Return (X, Y) of the center of cell containing provided text 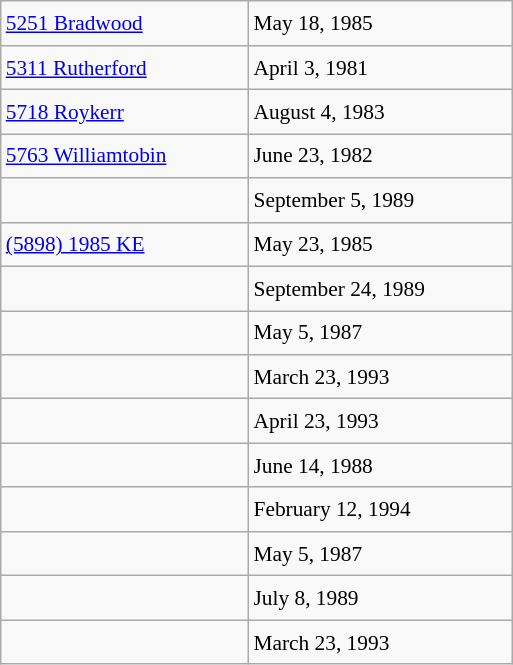
June 23, 1982 (380, 156)
February 12, 1994 (380, 509)
5718 Roykerr (125, 112)
July 8, 1989 (380, 598)
5251 Bradwood (125, 23)
September 5, 1989 (380, 200)
May 23, 1985 (380, 244)
May 18, 1985 (380, 23)
5311 Rutherford (125, 67)
5763 Williamtobin (125, 156)
June 14, 1988 (380, 465)
April 3, 1981 (380, 67)
April 23, 1993 (380, 421)
September 24, 1989 (380, 288)
August 4, 1983 (380, 112)
(5898) 1985 KE (125, 244)
